Extract the (X, Y) coordinate from the center of the cell holding the provided text.  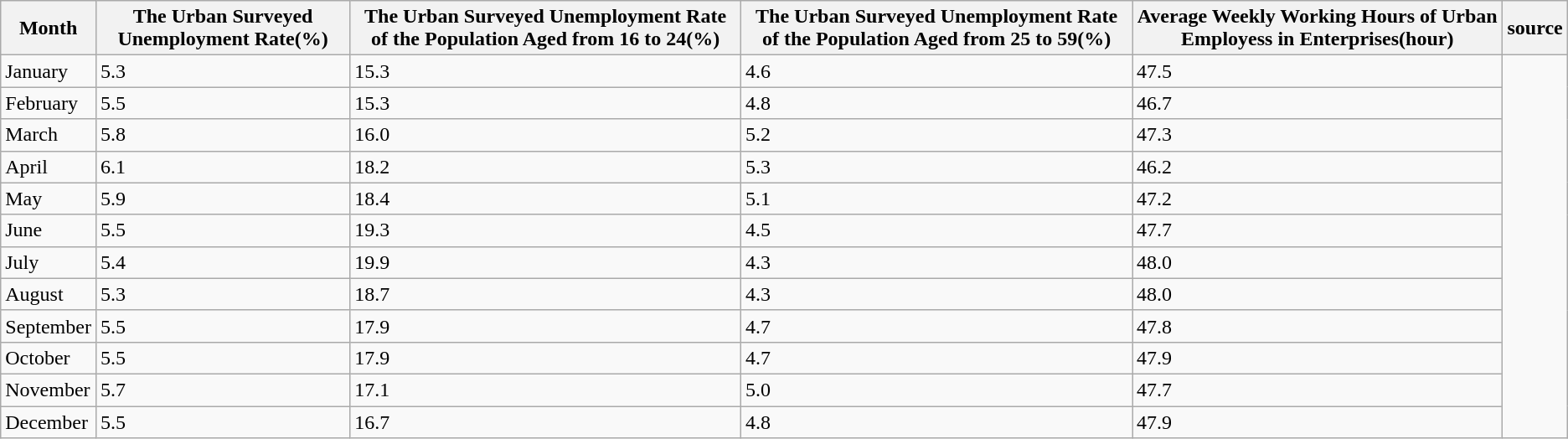
September (49, 326)
5.9 (223, 199)
5.7 (223, 390)
6.1 (223, 167)
47.2 (1318, 199)
The Urban Surveyed Unemployment Rate of the Population Aged from 16 to 24(%) (546, 28)
5.1 (936, 199)
47.5 (1318, 71)
The Urban Surveyed Unemployment Rate of the Population Aged from 25 to 59(%) (936, 28)
18.4 (546, 199)
16.7 (546, 421)
Month (49, 28)
18.2 (546, 167)
46.7 (1318, 103)
5.8 (223, 135)
July (49, 262)
5.2 (936, 135)
December (49, 421)
16.0 (546, 135)
19.9 (546, 262)
5.4 (223, 262)
4.6 (936, 71)
April (49, 167)
source (1534, 28)
May (49, 199)
August (49, 294)
October (49, 358)
The Urban Surveyed Unemployment Rate(%) (223, 28)
4.5 (936, 230)
47.3 (1318, 135)
5.0 (936, 390)
June (49, 230)
Average Weekly Working Hours of Urban Employess in Enterprises(hour) (1318, 28)
18.7 (546, 294)
46.2 (1318, 167)
November (49, 390)
19.3 (546, 230)
47.8 (1318, 326)
February (49, 103)
17.1 (546, 390)
March (49, 135)
January (49, 71)
